Determine the (X, Y) coordinate at the center of the cell enclosing the given text.  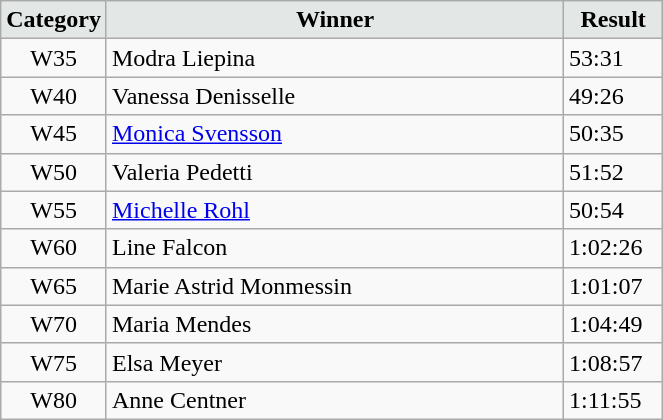
Vanessa Denisselle (334, 96)
W75 (54, 362)
1:11:55 (614, 400)
Monica Svensson (334, 134)
W55 (54, 210)
1:02:26 (614, 248)
Marie Astrid Monmessin (334, 286)
53:31 (614, 58)
W40 (54, 96)
51:52 (614, 172)
W80 (54, 400)
Winner (334, 20)
50:35 (614, 134)
49:26 (614, 96)
Line Falcon (334, 248)
1:01:07 (614, 286)
Category (54, 20)
1:04:49 (614, 324)
Modra Liepina (334, 58)
Elsa Meyer (334, 362)
W70 (54, 324)
Anne Centner (334, 400)
1:08:57 (614, 362)
W65 (54, 286)
W50 (54, 172)
Maria Mendes (334, 324)
W45 (54, 134)
Michelle Rohl (334, 210)
Result (614, 20)
50:54 (614, 210)
Valeria Pedetti (334, 172)
W35 (54, 58)
W60 (54, 248)
